Return [X, Y] of the center of cell containing provided text 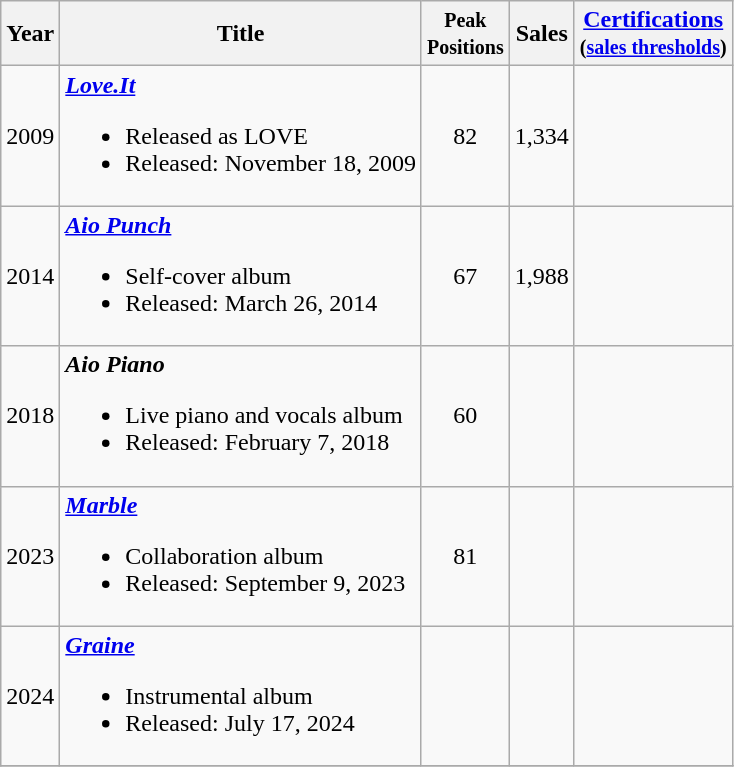
Aio PunchSelf-cover albumReleased: March 26, 2014 [241, 276]
2009 [30, 136]
67 [465, 276]
81 [465, 556]
Aio PianoLive piano and vocals albumReleased: February 7, 2018 [241, 416]
GraineInstrumental albumReleased: July 17, 2024 [241, 696]
MarbleCollaboration albumReleased: September 9, 2023 [241, 556]
Year [30, 34]
1,334 [542, 136]
2023 [30, 556]
Peak Positions [465, 34]
2024 [30, 696]
Sales [542, 34]
Love.ItReleased as LOVEReleased: November 18, 2009 [241, 136]
Title [241, 34]
60 [465, 416]
1,988 [542, 276]
2014 [30, 276]
82 [465, 136]
Certifications(sales thresholds) [653, 34]
2018 [30, 416]
